Determine the (X, Y) coordinate at the center of the cell enclosing the given text.  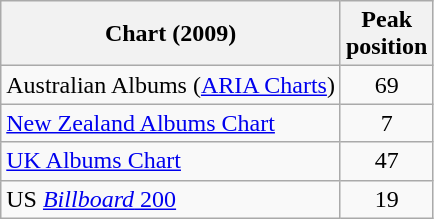
19 (386, 199)
7 (386, 123)
Peak position (386, 34)
Chart (2009) (171, 34)
69 (386, 85)
UK Albums Chart (171, 161)
US Billboard 200 (171, 199)
New Zealand Albums Chart (171, 123)
47 (386, 161)
Australian Albums (ARIA Charts) (171, 85)
